Identify which cell holds the provided text, then report its [x, y] central coordinate. 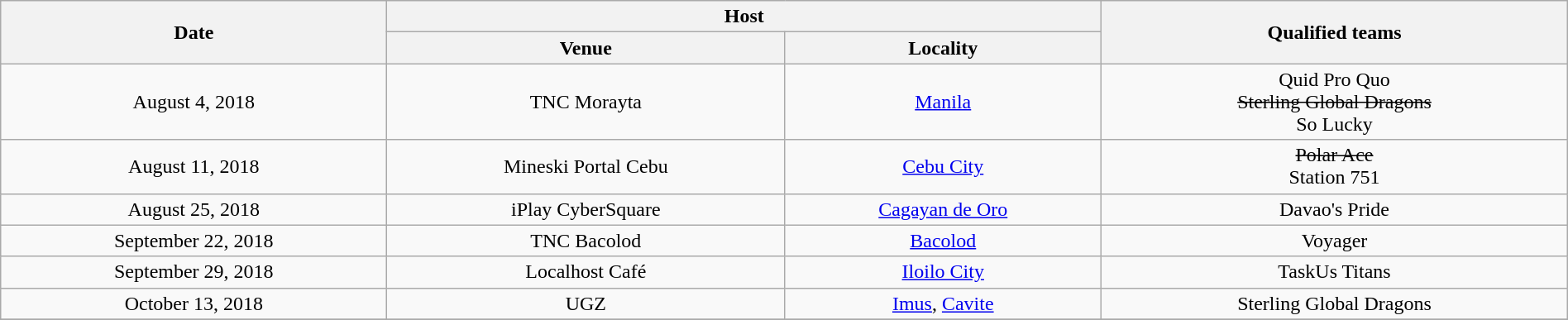
September 22, 2018 [194, 241]
Iloilo City [943, 272]
TNC Bacolod [586, 241]
Davao's Pride [1335, 209]
Imus, Cavite [943, 303]
Sterling Global Dragons [1335, 303]
Bacolod [943, 241]
TNC Morayta [586, 102]
TaskUs Titans [1335, 272]
Voyager [1335, 241]
Venue [586, 48]
Qualified teams [1335, 32]
Polar AceStation 751 [1335, 167]
Cebu City [943, 167]
Cagayan de Oro [943, 209]
Locality [943, 48]
Date [194, 32]
September 29, 2018 [194, 272]
Mineski Portal Cebu [586, 167]
August 4, 2018 [194, 102]
Manila [943, 102]
October 13, 2018 [194, 303]
iPlay CyberSquare [586, 209]
UGZ [586, 303]
August 11, 2018 [194, 167]
Quid Pro QuoSterling Global DragonsSo Lucky [1335, 102]
Host [744, 17]
Localhost Café [586, 272]
August 25, 2018 [194, 209]
